Detect which cell encompasses the target text, then output its [x, y] center coordinate. 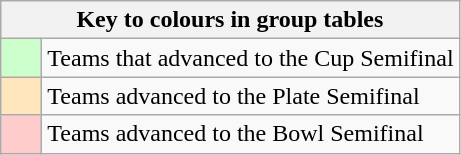
Teams advanced to the Plate Semifinal [250, 96]
Key to colours in group tables [230, 20]
Teams advanced to the Bowl Semifinal [250, 134]
Teams that advanced to the Cup Semifinal [250, 58]
